Output the (X, Y) coordinate of the center of the cell containing the given text.  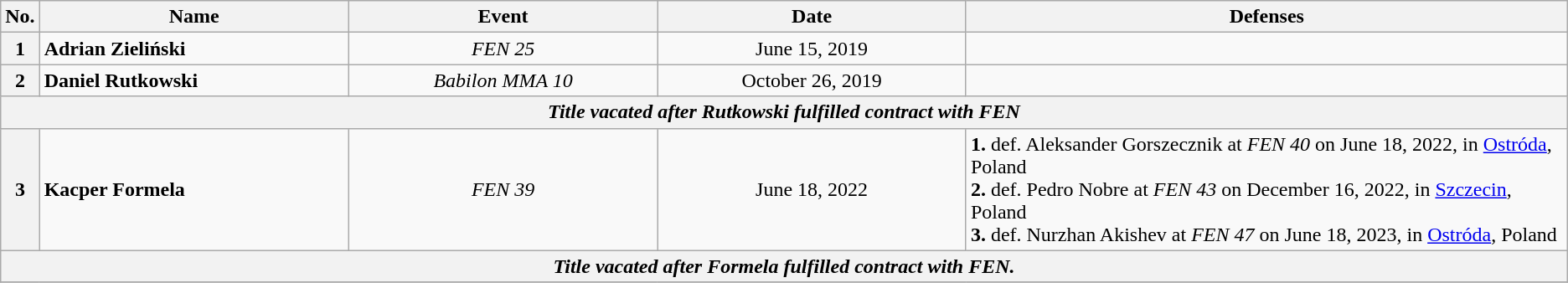
Title vacated after Formela fulfilled contract with FEN. (784, 266)
October 26, 2019 (812, 80)
Kacper Formela (194, 189)
Event (503, 17)
June 15, 2019 (812, 49)
Name (194, 17)
3 (20, 189)
FEN 25 (503, 49)
No. (20, 17)
2 (20, 80)
Daniel Rutkowski (194, 80)
Date (812, 17)
Title vacated after Rutkowski fulfilled contract with FEN (784, 112)
June 18, 2022 (812, 189)
1 (20, 49)
Adrian Zieliński (194, 49)
Babilon MMA 10 (503, 80)
FEN 39 (503, 189)
Defenses (1266, 17)
